Return the [X, Y] coordinate for the center point of the cell that contains the specified text.  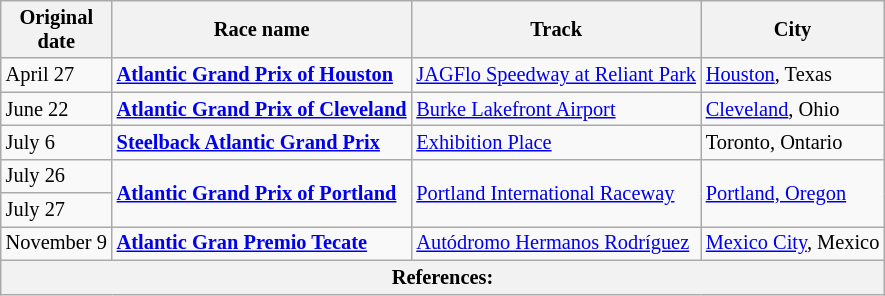
Portland, Oregon [792, 192]
November 9 [56, 243]
July 26 [56, 176]
Originaldate [56, 29]
April 27 [56, 75]
Atlantic Grand Prix of Cleveland [262, 109]
Mexico City, Mexico [792, 243]
Cleveland, Ohio [792, 109]
City [792, 29]
Track [556, 29]
Atlantic Grand Prix of Houston [262, 75]
JAGFlo Speedway at Reliant Park [556, 75]
July 6 [56, 142]
July 27 [56, 210]
Toronto, Ontario [792, 142]
Burke Lakefront Airport [556, 109]
Steelback Atlantic Grand Prix [262, 142]
Portland International Raceway [556, 192]
Atlantic Grand Prix of Portland [262, 192]
References: [442, 277]
Atlantic Gran Premio Tecate [262, 243]
Houston, Texas [792, 75]
Race name [262, 29]
June 22 [56, 109]
Exhibition Place [556, 142]
Autódromo Hermanos Rodríguez [556, 243]
